Capture the cell that displays the provided text and extract its (X, Y) central coordinate. 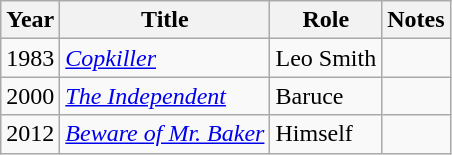
Leo Smith (326, 58)
Copkiller (165, 58)
2012 (30, 134)
Baruce (326, 96)
Year (30, 20)
Title (165, 20)
2000 (30, 96)
Notes (416, 20)
1983 (30, 58)
Himself (326, 134)
Role (326, 20)
The Independent (165, 96)
Beware of Mr. Baker (165, 134)
